Search for the cell housing the specified text and yield its [x, y] center coordinate. 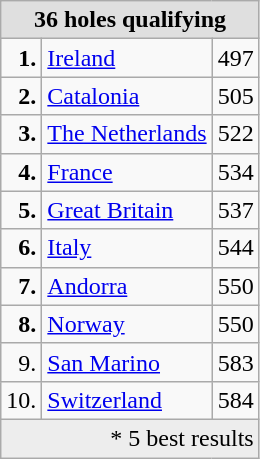
497 [236, 58]
San Marino [127, 362]
3. [22, 134]
522 [236, 134]
2. [22, 96]
36 holes qualifying [130, 20]
5. [22, 210]
7. [22, 286]
534 [236, 172]
544 [236, 248]
10. [22, 400]
6. [22, 248]
Norway [127, 324]
505 [236, 96]
8. [22, 324]
Italy [127, 248]
537 [236, 210]
9. [22, 362]
583 [236, 362]
Andorra [127, 286]
The Netherlands [127, 134]
France [127, 172]
Ireland [127, 58]
1. [22, 58]
* 5 best results [130, 438]
Great Britain [127, 210]
584 [236, 400]
4. [22, 172]
Switzerland [127, 400]
Catalonia [127, 96]
